Search for the cell housing the specified text and yield its (X, Y) center coordinate. 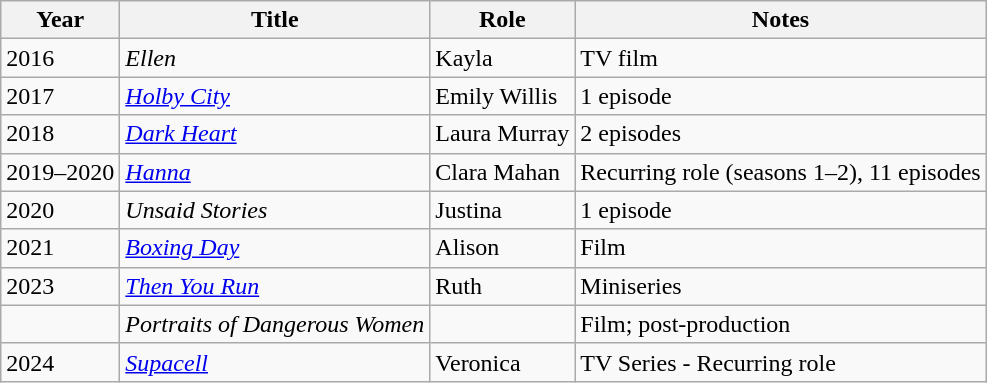
Miniseries (780, 286)
TV Series - Recurring role (780, 362)
2021 (60, 248)
Portraits of Dangerous Women (275, 324)
Recurring role (seasons 1–2), 11 episodes (780, 172)
2023 (60, 286)
Ellen (275, 58)
Ruth (502, 286)
Film (780, 248)
Emily Willis (502, 96)
Film; post-production (780, 324)
Notes (780, 20)
2019–2020 (60, 172)
TV film (780, 58)
Year (60, 20)
Justina (502, 210)
Title (275, 20)
2 episodes (780, 134)
Veronica (502, 362)
Role (502, 20)
2020 (60, 210)
Boxing Day (275, 248)
Supacell (275, 362)
Holby City (275, 96)
Laura Murray (502, 134)
2017 (60, 96)
2018 (60, 134)
2024 (60, 362)
Dark Heart (275, 134)
Kayla (502, 58)
Clara Mahan (502, 172)
Then You Run (275, 286)
Unsaid Stories (275, 210)
Hanna (275, 172)
2016 (60, 58)
Alison (502, 248)
